Detect which cell encompasses the target text, then output its [x, y] center coordinate. 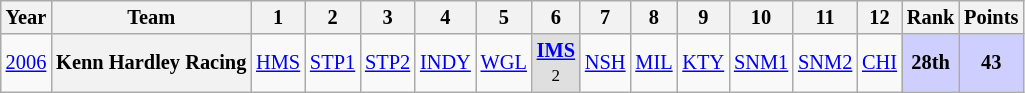
8 [654, 17]
Points [991, 17]
MIL [654, 63]
Kenn Hardley Racing [151, 63]
43 [991, 63]
1 [278, 17]
IMS2 [556, 63]
WGL [504, 63]
28th [930, 63]
7 [605, 17]
4 [446, 17]
STP2 [388, 63]
HMS [278, 63]
Year [26, 17]
NSH [605, 63]
11 [825, 17]
12 [880, 17]
Rank [930, 17]
2006 [26, 63]
CHI [880, 63]
10 [761, 17]
SNM2 [825, 63]
Team [151, 17]
5 [504, 17]
2 [332, 17]
INDY [446, 63]
6 [556, 17]
STP1 [332, 63]
SNM1 [761, 63]
3 [388, 17]
9 [703, 17]
KTY [703, 63]
